Return [x, y] of the center of cell containing provided text 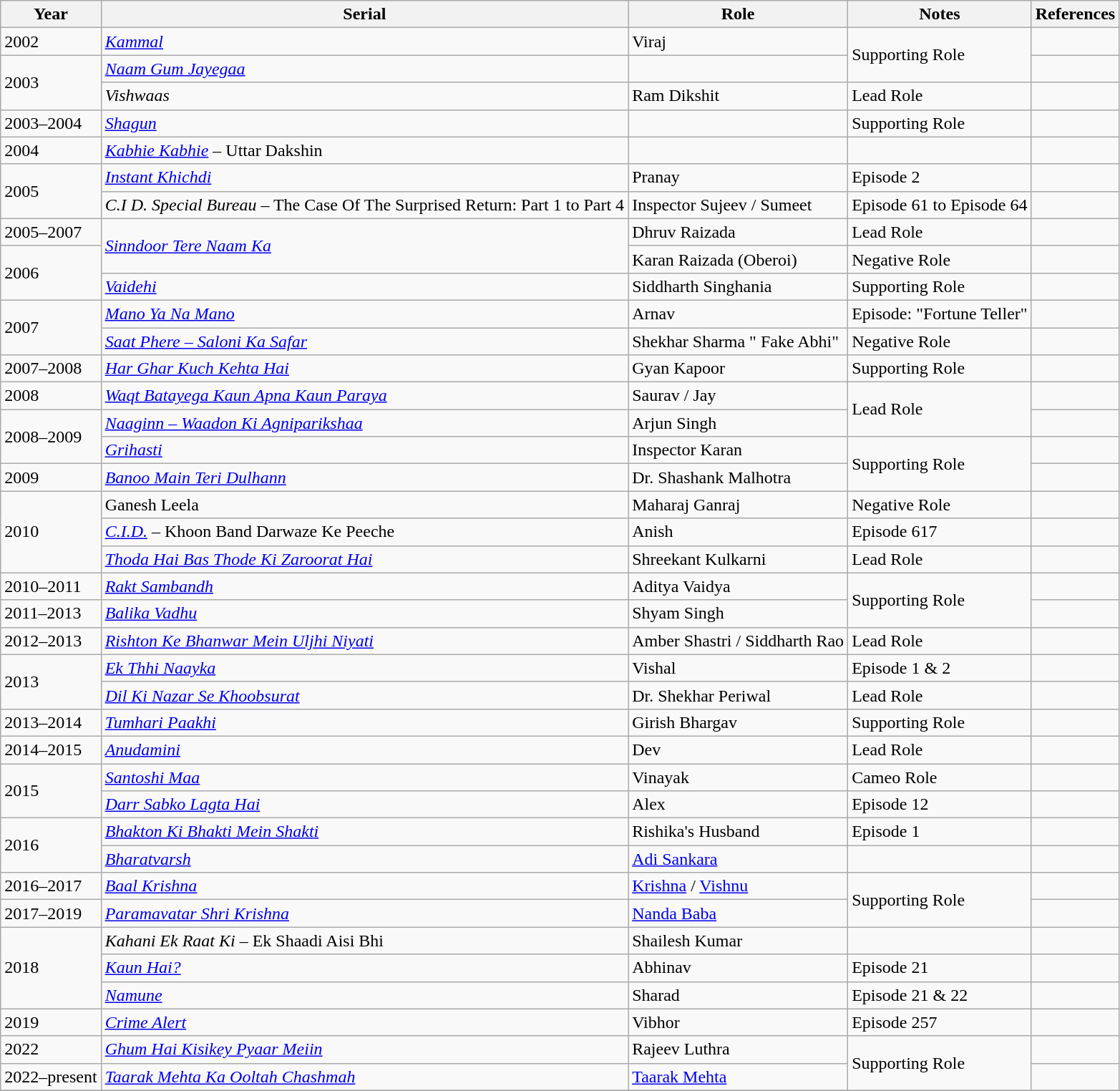
2002 [51, 42]
2013 [51, 682]
Pranay [739, 178]
Notes [940, 14]
Girish Bhargav [739, 722]
Rakt Sambandh [364, 586]
Dev [739, 750]
Shagun [364, 123]
Bhakton Ki Bhakti Mein Shakti [364, 832]
2003 [51, 82]
Amber Shastri / Siddharth Rao [739, 641]
Year [51, 14]
Vishal [739, 668]
Dr. Shekhar Periwal [739, 695]
Role [739, 14]
Har Ghar Kuch Kehta Hai [364, 369]
Episode 617 [940, 532]
C.I.D. – Khoon Band Darwaze Ke Peeche [364, 532]
2012–2013 [51, 641]
2022 [51, 1049]
2018 [51, 968]
Episode: "Fortune Teller" [940, 314]
2019 [51, 1022]
Cameo Role [940, 777]
Inspector Sujeev / Sumeet [739, 205]
Karan Raizada (Oberoi) [739, 259]
Ram Dikshit [739, 96]
Balika Vadhu [364, 614]
Aditya Vaidya [739, 586]
2022–present [51, 1077]
2017–2019 [51, 913]
2006 [51, 273]
Naaginn – Waadon Ki Agniparikshaa [364, 423]
Ganesh Leela [364, 505]
Maharaj Ganraj [739, 505]
C.I D. Special Bureau – The Case Of The Surprised Return: Part 1 to Part 4 [364, 205]
2014–2015 [51, 750]
2007–2008 [51, 369]
Nanda Baba [739, 913]
Grihasti [364, 450]
Darr Sabko Lagta Hai [364, 805]
Naam Gum Jayegaa [364, 69]
2013–2014 [51, 722]
Abhinav [739, 968]
Episode 1 [940, 832]
Paramavatar Shri Krishna [364, 913]
Namune [364, 995]
Arnav [739, 314]
Ghum Hai Kisikey Pyaar Meiin [364, 1049]
Episode 12 [940, 805]
2010 [51, 532]
Banoo Main Teri Dulhann [364, 477]
2015 [51, 790]
Vishwaas [364, 96]
Anish [739, 532]
Arjun Singh [739, 423]
Thoda Hai Bas Thode Ki Zaroorat Hai [364, 559]
2010–2011 [51, 586]
2011–2013 [51, 614]
2007 [51, 327]
Serial [364, 14]
Taarak Mehta Ka Ooltah Chashmah [364, 1077]
Shreekant Kulkarni [739, 559]
Episode 21 [940, 968]
Rishika's Husband [739, 832]
2016–2017 [51, 886]
Kaun Hai? [364, 968]
Santoshi Maa [364, 777]
Tumhari Paakhi [364, 722]
Saurav / Jay [739, 396]
2005–2007 [51, 232]
Rishton Ke Bhanwar Mein Uljhi Niyati [364, 641]
Rajeev Luthra [739, 1049]
Episode 257 [940, 1022]
2004 [51, 150]
Dr. Shashank Malhotra [739, 477]
2005 [51, 191]
Adi Sankara [739, 859]
Taarak Mehta [739, 1077]
Shyam Singh [739, 614]
Waqt Batayega Kaun Apna Kaun Paraya [364, 396]
Episode 2 [940, 178]
Bharatvarsh [364, 859]
2009 [51, 477]
2003–2004 [51, 123]
Saat Phere – Saloni Ka Safar [364, 341]
2008–2009 [51, 437]
Inspector Karan [739, 450]
Alex [739, 805]
Siddharth Singhania [739, 286]
Episode 21 & 22 [940, 995]
Krishna / Vishnu [739, 886]
Dil Ki Nazar Se Khoobsurat [364, 695]
Gyan Kapoor [739, 369]
Baal Krishna [364, 886]
2008 [51, 396]
Kammal [364, 42]
Dhruv Raizada [739, 232]
Episode 1 & 2 [940, 668]
Ek Thhi Naayka [364, 668]
Mano Ya Na Mano [364, 314]
Episode 61 to Episode 64 [940, 205]
Kahani Ek Raat Ki – Ek Shaadi Aisi Bhi [364, 941]
Sinndoor Tere Naam Ka [364, 246]
2016 [51, 845]
Anudamini [364, 750]
Vaidehi [364, 286]
Instant Khichdi [364, 178]
Kabhie Kabhie – Uttar Dakshin [364, 150]
Vibhor [739, 1022]
Shailesh Kumar [739, 941]
Sharad [739, 995]
References [1075, 14]
Crime Alert [364, 1022]
Shekhar Sharma " Fake Abhi" [739, 341]
Vinayak [739, 777]
Viraj [739, 42]
